Detect which cell encompasses the target text, then output its (X, Y) center coordinate. 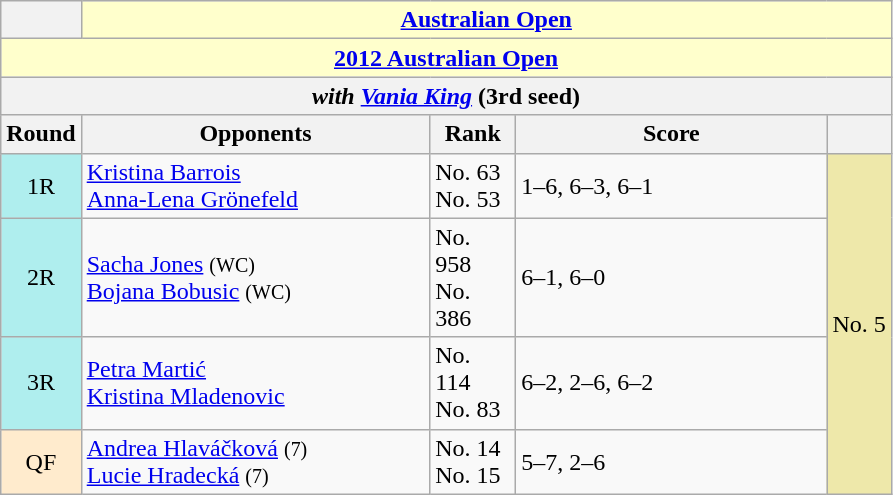
Andrea Hlaváčková (7) Lucie Hradecká (7) (256, 462)
2R (41, 278)
3R (41, 383)
Rank (473, 134)
Kristina Barrois Anna-Lena Grönefeld (256, 186)
No. 5 (859, 324)
Round (41, 134)
Opponents (256, 134)
1R (41, 186)
Score (672, 134)
1–6, 6–3, 6–1 (672, 186)
with Vania King (3rd seed) (446, 96)
6–2, 2–6, 6–2 (672, 383)
Australian Open (486, 20)
5–7, 2–6 (672, 462)
No. 63No. 53 (473, 186)
QF (41, 462)
No. 958No. 386 (473, 278)
Petra Martić Kristina Mladenovic (256, 383)
No. 114No. 83 (473, 383)
6–1, 6–0 (672, 278)
2012 Australian Open (446, 58)
Sacha Jones (WC) Bojana Bobusic (WC) (256, 278)
No. 14No. 15 (473, 462)
